Find where the given text appears and provide that cell's center as (x, y) coordinate. 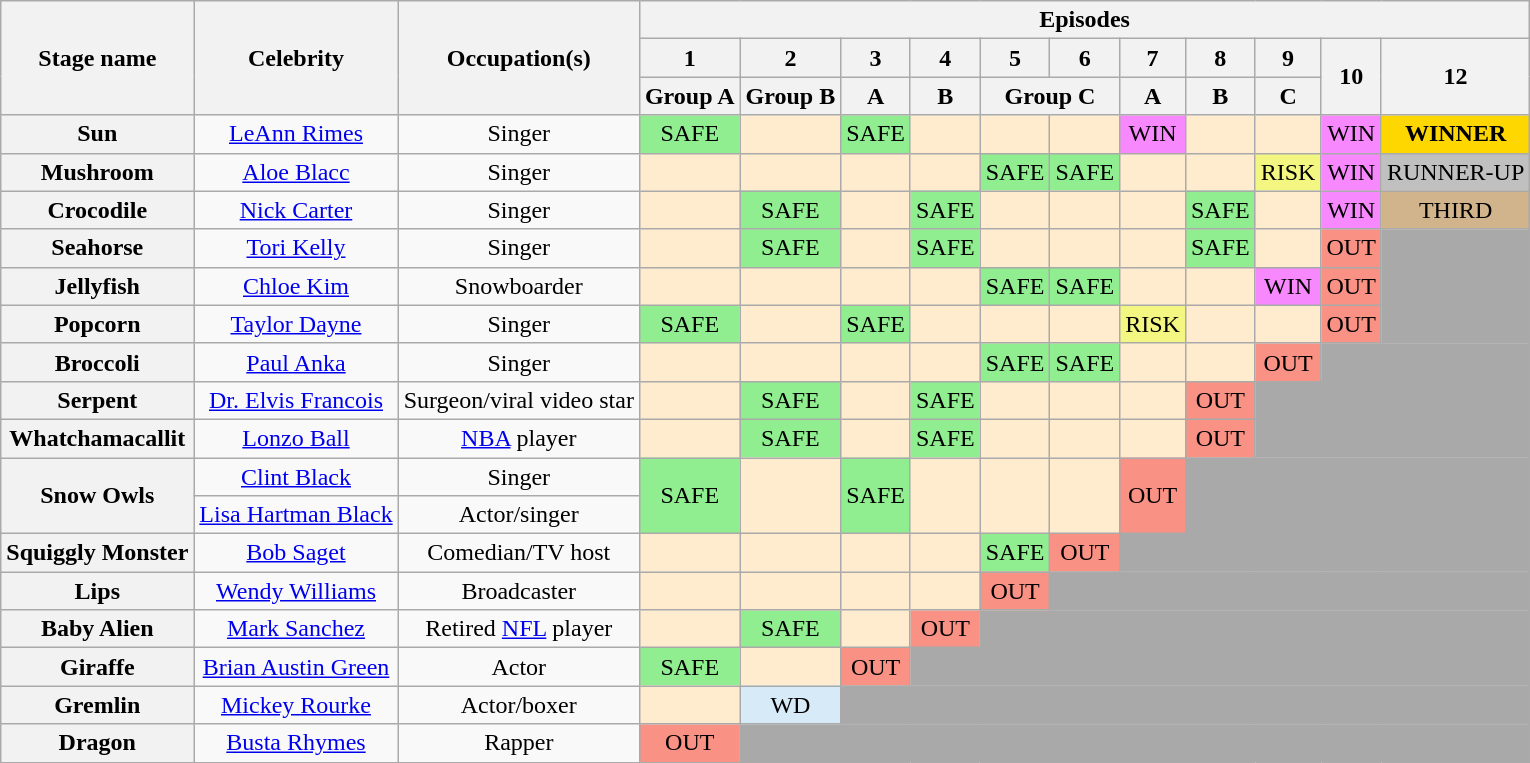
Popcorn (98, 324)
4 (945, 58)
Wendy Williams (296, 591)
THIRD (1455, 210)
12 (1455, 77)
Whatchamacallit (98, 438)
Sun (98, 134)
7 (1153, 58)
Actor (518, 667)
Paul Anka (296, 362)
Snow Owls (98, 496)
8 (1220, 58)
Group C (1050, 96)
Snowboarder (518, 286)
Seahorse (98, 248)
Broadcaster (518, 591)
Crocodile (98, 210)
Mark Sanchez (296, 629)
1 (690, 58)
2 (790, 58)
Actor/singer (518, 515)
Dragon (98, 743)
3 (876, 58)
WD (790, 705)
10 (1351, 77)
Mickey Rourke (296, 705)
Group A (690, 96)
LeAnn Rimes (296, 134)
Lips (98, 591)
6 (1085, 58)
Occupation(s) (518, 58)
Celebrity (296, 58)
Lisa Hartman Black (296, 515)
Lonzo Ball (296, 438)
Gremlin (98, 705)
Clint Black (296, 477)
Aloe Blacc (296, 172)
Mushroom (98, 172)
Episodes (1084, 20)
Surgeon/viral video star (518, 400)
Actor/boxer (518, 705)
C (1288, 96)
Broccoli (98, 362)
Brian Austin Green (296, 667)
WINNER (1455, 134)
Group B (790, 96)
Giraffe (98, 667)
Jellyfish (98, 286)
Taylor Dayne (296, 324)
5 (1015, 58)
Dr. Elvis Francois (296, 400)
Serpent (98, 400)
Baby Alien (98, 629)
Bob Saget (296, 553)
Nick Carter (296, 210)
Tori Kelly (296, 248)
Chloe Kim (296, 286)
Retired NFL player (518, 629)
Comedian/TV host (518, 553)
9 (1288, 58)
Stage name (98, 58)
Busta Rhymes (296, 743)
Rapper (518, 743)
RUNNER-UP (1455, 172)
NBA player (518, 438)
Squiggly Monster (98, 553)
